Determine the [x, y] coordinate at the center of the cell enclosing the given text.  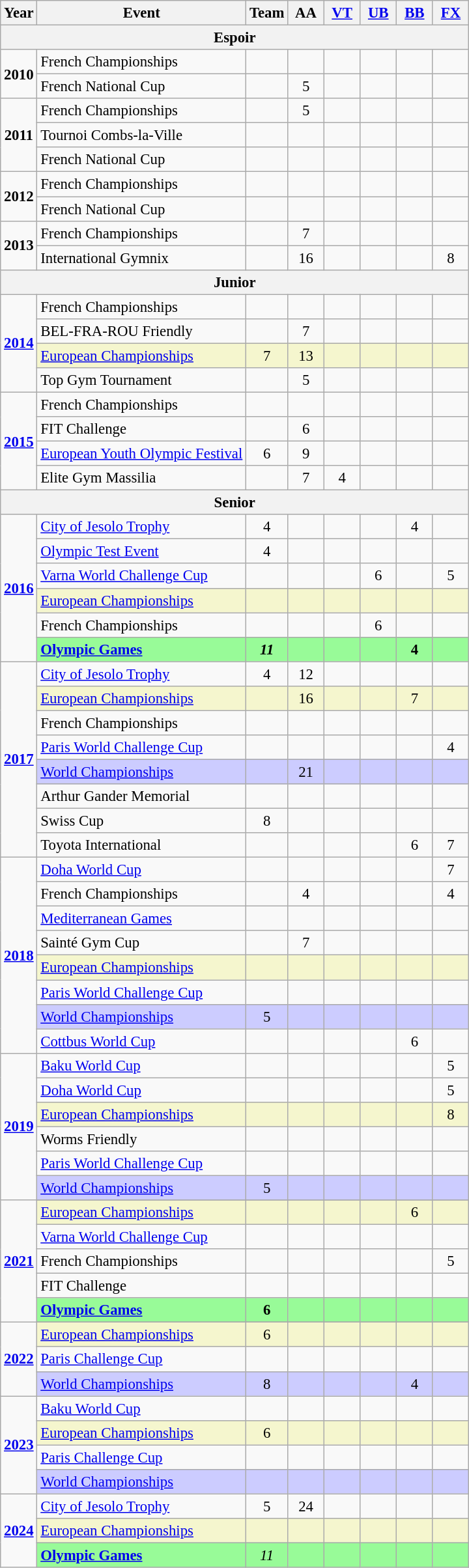
2018 [19, 956]
21 [306, 772]
Olympic Test Event [142, 552]
2010 [19, 74]
12 [306, 674]
European Youth Olympic Festival [142, 454]
2019 [19, 1127]
Worms Friendly [142, 1139]
2012 [19, 197]
Senior [234, 503]
Espoir [234, 38]
2011 [19, 135]
Tournoi Combs-la-Ville [142, 135]
2016 [19, 588]
24 [306, 1506]
Elite Gym Massilia [142, 478]
2022 [19, 1360]
Cottbus World Cup [142, 1041]
Swiss Cup [142, 821]
UB [378, 13]
VT [342, 13]
BEL-FRA-ROU Friendly [142, 331]
Team [267, 13]
2015 [19, 441]
BB [415, 13]
Event [142, 13]
2021 [19, 1261]
9 [306, 454]
AA [306, 13]
13 [306, 356]
Sainté Gym Cup [142, 944]
FX [451, 13]
2017 [19, 759]
2024 [19, 1530]
Toyota International [142, 845]
2013 [19, 245]
2014 [19, 343]
Junior [234, 282]
Arthur Gander Memorial [142, 796]
Year [19, 13]
International Gymnix [142, 258]
Top Gym Tournament [142, 380]
Mediterranean Games [142, 919]
2023 [19, 1445]
